From the cell containing the given text, extract its center point as (X, Y) coordinate. 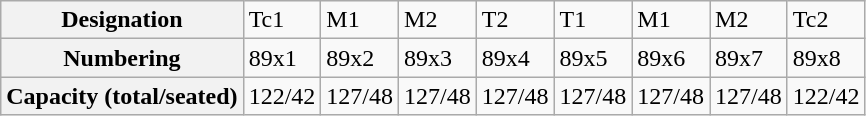
T1 (593, 20)
89x1 (282, 58)
89x6 (671, 58)
89x2 (360, 58)
Tc1 (282, 20)
89x5 (593, 58)
89x7 (749, 58)
T2 (515, 20)
Capacity (total/seated) (122, 96)
89x3 (438, 58)
Numbering (122, 58)
Tc2 (826, 20)
Designation (122, 20)
89x8 (826, 58)
89x4 (515, 58)
